Output the [X, Y] coordinate of the center of the cell containing the given text.  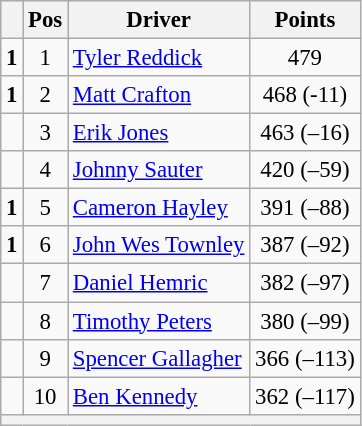
Matt Crafton [159, 95]
Cameron Hayley [159, 208]
Tyler Reddick [159, 58]
380 (–99) [305, 321]
479 [305, 58]
5 [46, 208]
6 [46, 245]
391 (–88) [305, 208]
10 [46, 396]
382 (–97) [305, 283]
420 (–59) [305, 170]
4 [46, 170]
Driver [159, 20]
John Wes Townley [159, 245]
387 (–92) [305, 245]
8 [46, 321]
2 [46, 95]
362 (–117) [305, 396]
Daniel Hemric [159, 283]
3 [46, 133]
Spencer Gallagher [159, 358]
Pos [46, 20]
366 (–113) [305, 358]
9 [46, 358]
Ben Kennedy [159, 396]
468 (-11) [305, 95]
Timothy Peters [159, 321]
Erik Jones [159, 133]
Points [305, 20]
7 [46, 283]
463 (–16) [305, 133]
Johnny Sauter [159, 170]
